Return the (x, y) coordinate for the center point of the cell that contains the specified text.  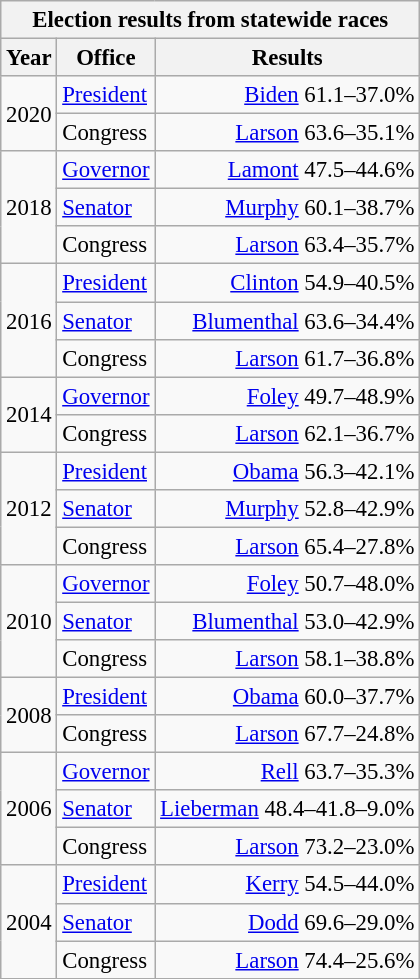
Murphy 52.8–42.9% (288, 509)
2014 (29, 414)
Biden 61.1–37.0% (288, 95)
Larson 63.4–35.7% (288, 245)
Results (288, 58)
2018 (29, 208)
Murphy 60.1–38.7% (288, 208)
Blumenthal 63.6–34.4% (288, 321)
Obama 60.0–37.7% (288, 697)
Larson 65.4–27.8% (288, 546)
Larson 62.1–36.7% (288, 433)
Lieberman 48.4–41.8–9.0% (288, 809)
Larson 63.6–35.1% (288, 133)
Larson 61.7–36.8% (288, 358)
2016 (29, 320)
2012 (29, 508)
Larson 58.1–38.8% (288, 659)
Obama 56.3–42.1% (288, 471)
2008 (29, 716)
2020 (29, 114)
Larson 67.7–24.8% (288, 734)
Larson 74.4–25.6% (288, 960)
Larson 73.2–23.0% (288, 847)
Office (106, 58)
Foley 49.7–48.9% (288, 396)
Election results from statewide races (210, 20)
Dodd 69.6–29.0% (288, 922)
Rell 63.7–35.3% (288, 772)
Lamont 47.5–44.6% (288, 170)
Clinton 54.9–40.5% (288, 283)
Year (29, 58)
2010 (29, 622)
Blumenthal 53.0–42.9% (288, 621)
Kerry 54.5–44.0% (288, 885)
2004 (29, 922)
Foley 50.7–48.0% (288, 584)
2006 (29, 810)
